For the text-containing cell, return its midpoint in (x, y) coordinate format. 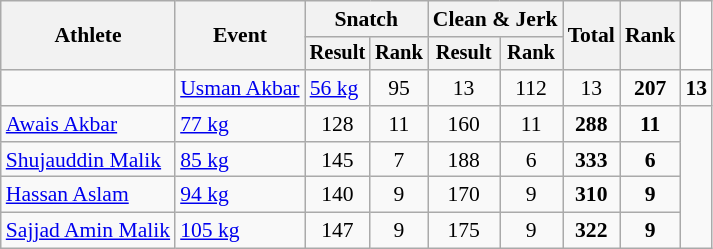
288 (592, 124)
95 (399, 88)
128 (338, 124)
322 (592, 231)
77 kg (240, 124)
310 (592, 195)
Awais Akbar (88, 124)
Clean & Jerk (496, 19)
Snatch (366, 19)
105 kg (240, 231)
112 (532, 88)
7 (399, 160)
Athlete (88, 36)
175 (464, 231)
160 (464, 124)
Hassan Aslam (88, 195)
140 (338, 195)
56 kg (338, 88)
Event (240, 36)
188 (464, 160)
207 (650, 88)
85 kg (240, 160)
Usman Akbar (240, 88)
Total (592, 36)
147 (338, 231)
94 kg (240, 195)
170 (464, 195)
Sajjad Amin Malik (88, 231)
145 (338, 160)
Shujauddin Malik (88, 160)
333 (592, 160)
